Scan for the cell matching the given text and deliver its (x, y) coordinate at center. 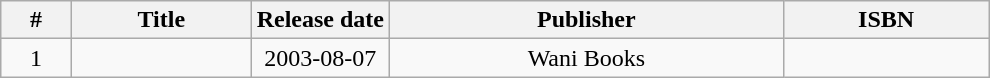
1 (36, 58)
ISBN (886, 20)
Release date (320, 20)
Publisher (586, 20)
Wani Books (586, 58)
2003-08-07 (320, 58)
Title (161, 20)
# (36, 20)
